Extract the [X, Y] coordinate from the center of the cell holding the provided text.  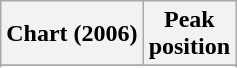
Chart (2006) [72, 34]
Peakposition [189, 34]
